Return the [X, Y] coordinate for the center point of the cell that contains the specified text.  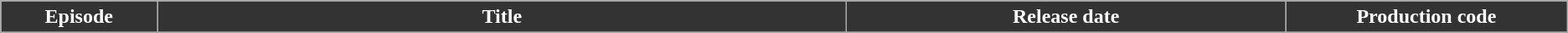
Release date [1066, 17]
Production code [1427, 17]
Title [503, 17]
Episode [79, 17]
